Detect which cell encompasses the target text, then output its (x, y) center coordinate. 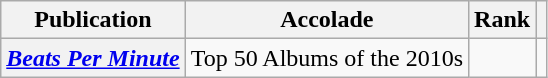
Accolade (326, 20)
Publication (93, 20)
Top 50 Albums of the 2010s (326, 58)
Beats Per Minute (93, 58)
Rank (502, 20)
